Detect which cell encompasses the target text, then output its (x, y) center coordinate. 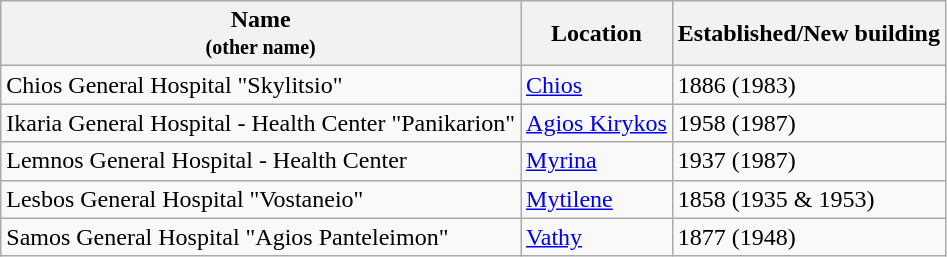
Mytilene (597, 199)
1958 (1987) (808, 123)
Chios (597, 85)
1937 (1987) (808, 161)
1877 (1948) (808, 237)
Name (other name) (261, 34)
1858 (1935 & 1953) (808, 199)
Location (597, 34)
1886 (1983) (808, 85)
Lemnos General Hospital - Health Center (261, 161)
Ikaria General Hospital - Health Center "Panikarion" (261, 123)
Vathy (597, 237)
Established/New building (808, 34)
Samos General Hospital "Agios Panteleimon" (261, 237)
Chios General Hospital "Skylitsio" (261, 85)
Agios Kirykos (597, 123)
Myrina (597, 161)
Lesbos General Hospital "Vostaneio" (261, 199)
